Determine the (x, y) coordinate at the center of the cell enclosing the given text.  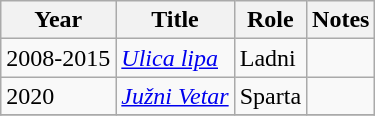
Role (270, 20)
2020 (58, 96)
Južni Vetar (175, 96)
Ulica lipa (175, 58)
Title (175, 20)
2008-2015 (58, 58)
Year (58, 20)
Ladni (270, 58)
Notes (341, 20)
Sparta (270, 96)
